From the cell containing the given text, extract its center point as (x, y) coordinate. 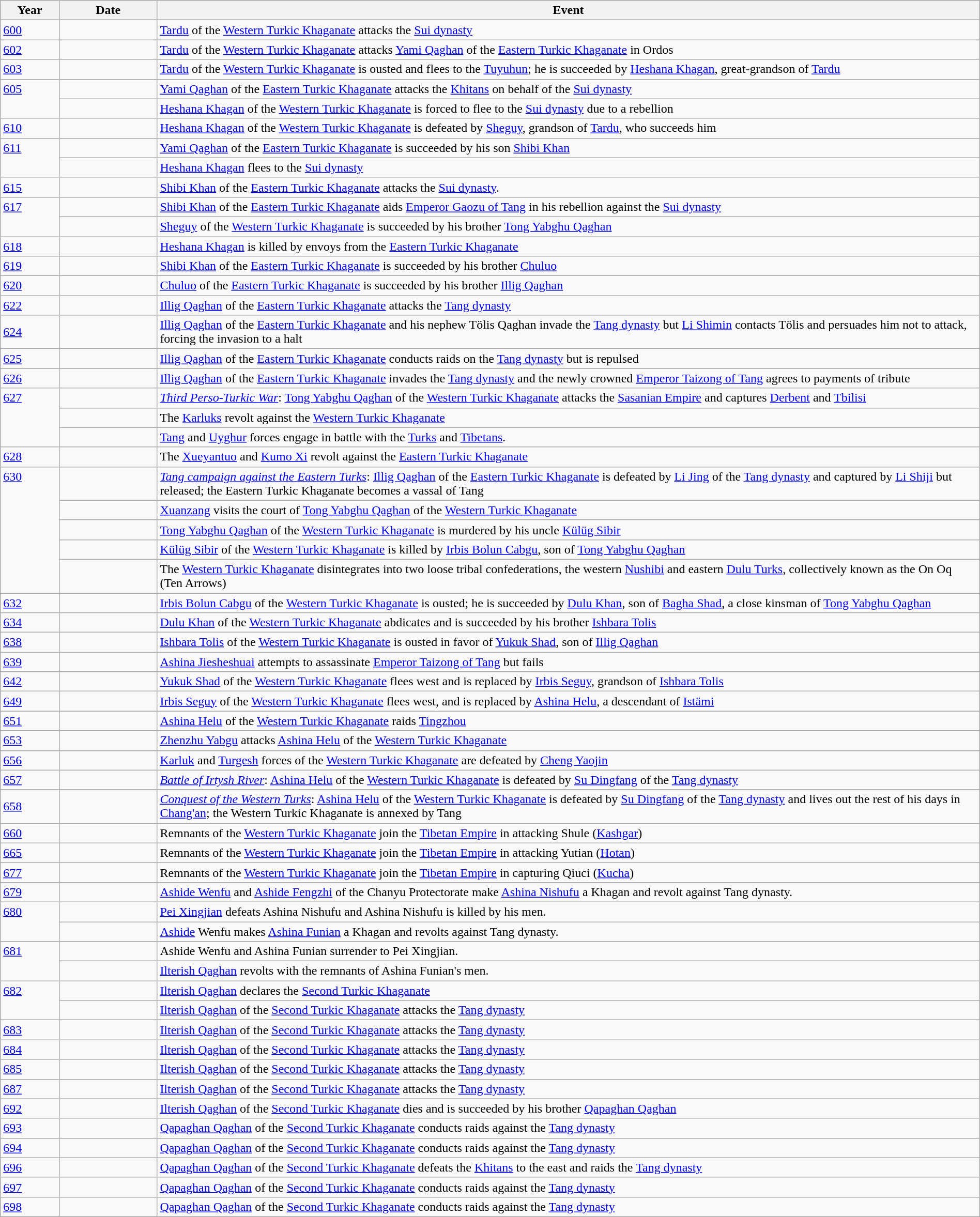
624 (30, 332)
687 (30, 1089)
605 (30, 99)
681 (30, 961)
Ilterish Qaghan declares the Second Turkic Khaganate (569, 991)
Tardu of the Western Turkic Khaganate is ousted and flees to the Tuyuhun; he is succeeded by Heshana Khagan, great-grandson of Tardu (569, 69)
Sheguy of the Western Turkic Khaganate is succeeded by his brother Tong Yabghu Qaghan (569, 226)
697 (30, 1187)
Event (569, 10)
Dulu Khan of the Western Turkic Khaganate abdicates and is succeeded by his brother Ishbara Tolis (569, 623)
Pei Xingjian defeats Ashina Nishufu and Ashina Nishufu is killed by his men. (569, 912)
Illig Qaghan of the Eastern Turkic Khaganate attacks the Tang dynasty (569, 305)
698 (30, 1207)
Yami Qaghan of the Eastern Turkic Khaganate is succeeded by his son Shibi Khan (569, 148)
Shibi Khan of the Eastern Turkic Khaganate attacks the Sui dynasty. (569, 187)
651 (30, 721)
602 (30, 50)
Ilterish Qaghan revolts with the remnants of Ashina Funian's men. (569, 971)
Third Perso-Turkic War: Tong Yabghu Qaghan of the Western Turkic Khaganate attacks the Sasanian Empire and captures Derbent and Tbilisi (569, 398)
Tardu of the Western Turkic Khaganate attacks Yami Qaghan of the Eastern Turkic Khaganate in Ordos (569, 50)
Ashina Jiesheshuai attempts to assassinate Emperor Taizong of Tang but fails (569, 662)
685 (30, 1069)
Heshana Khagan of the Western Turkic Khaganate is defeated by Sheguy, grandson of Tardu, who succeeds him (569, 128)
The Xueyantuo and Kumo Xi revolt against the Eastern Turkic Khaganate (569, 457)
Ashide Wenfu and Ashide Fengzhi of the Chanyu Protectorate make Ashina Nishufu a Khagan and revolt against Tang dynasty. (569, 892)
625 (30, 359)
682 (30, 1000)
Heshana Khagan is killed by envoys from the Eastern Turkic Khaganate (569, 247)
696 (30, 1167)
Xuanzang visits the court of Tong Yabghu Qaghan of the Western Turkic Khaganate (569, 510)
Year (30, 10)
Tong Yabghu Qaghan of the Western Turkic Khaganate is murdered by his uncle Külüg Sibir (569, 530)
The Karluks revolt against the Western Turkic Khaganate (569, 418)
692 (30, 1108)
Remnants of the Western Turkic Khaganate join the Tibetan Empire in capturing Qiuci (Kucha) (569, 872)
Battle of Irtysh River: Ashina Helu of the Western Turkic Khaganate is defeated by Su Dingfang of the Tang dynasty (569, 780)
Tang and Uyghur forces engage in battle with the Turks and Tibetans. (569, 437)
656 (30, 760)
Date (108, 10)
Shibi Khan of the Eastern Turkic Khaganate aids Emperor Gaozu of Tang in his rebellion against the Sui dynasty (569, 207)
632 (30, 603)
653 (30, 741)
Chuluo of the Eastern Turkic Khaganate is succeeded by his brother Illig Qaghan (569, 286)
628 (30, 457)
618 (30, 247)
680 (30, 921)
Illig Qaghan of the Eastern Turkic Khaganate conducts raids on the Tang dynasty but is repulsed (569, 359)
694 (30, 1148)
Ilterish Qaghan of the Second Turkic Khaganate dies and is succeeded by his brother Qapaghan Qaghan (569, 1108)
Zhenzhu Yabgu attacks Ashina Helu of the Western Turkic Khaganate (569, 741)
611 (30, 158)
Ashide Wenfu and Ashina Funian surrender to Pei Xingjian. (569, 951)
Heshana Khagan flees to the Sui dynasty (569, 167)
630 (30, 530)
Shibi Khan of the Eastern Turkic Khaganate is succeeded by his brother Chuluo (569, 266)
Karluk and Turgesh forces of the Western Turkic Khaganate are defeated by Cheng Yaojin (569, 760)
Irbis Bolun Cabgu of the Western Turkic Khaganate is ousted; he is succeeded by Dulu Khan, son of Bagha Shad, a close kinsman of Tong Yabghu Qaghan (569, 603)
Remnants of the Western Turkic Khaganate join the Tibetan Empire in attacking Yutian (Hotan) (569, 853)
634 (30, 623)
639 (30, 662)
610 (30, 128)
684 (30, 1050)
Yami Qaghan of the Eastern Turkic Khaganate attacks the Khitans on behalf of the Sui dynasty (569, 89)
Heshana Khagan of the Western Turkic Khaganate is forced to flee to the Sui dynasty due to a rebellion (569, 109)
638 (30, 642)
Külüg Sibir of the Western Turkic Khaganate is killed by Irbis Bolun Cabgu, son of Tong Yabghu Qaghan (569, 549)
Ashide Wenfu makes Ashina Funian a Khagan and revolts against Tang dynasty. (569, 932)
657 (30, 780)
603 (30, 69)
660 (30, 833)
Remnants of the Western Turkic Khaganate join the Tibetan Empire in attacking Shule (Kashgar) (569, 833)
622 (30, 305)
Ashina Helu of the Western Turkic Khaganate raids Tingzhou (569, 721)
Ishbara Tolis of the Western Turkic Khaganate is ousted in favor of Yukuk Shad, son of Illig Qaghan (569, 642)
683 (30, 1030)
619 (30, 266)
615 (30, 187)
679 (30, 892)
Illig Qaghan of the Eastern Turkic Khaganate invades the Tang dynasty and the newly crowned Emperor Taizong of Tang agrees to payments of tribute (569, 378)
693 (30, 1128)
665 (30, 853)
Qapaghan Qaghan of the Second Turkic Khaganate defeats the Khitans to the east and raids the Tang dynasty (569, 1167)
600 (30, 30)
Irbis Seguy of the Western Turkic Khaganate flees west, and is replaced by Ashina Helu, a descendant of Istämi (569, 701)
627 (30, 418)
626 (30, 378)
658 (30, 806)
620 (30, 286)
649 (30, 701)
Tardu of the Western Turkic Khaganate attacks the Sui dynasty (569, 30)
642 (30, 682)
677 (30, 872)
617 (30, 217)
Yukuk Shad of the Western Turkic Khaganate flees west and is replaced by Irbis Seguy, grandson of Ishbara Tolis (569, 682)
